Output the [x, y] coordinate of the center of the cell containing the given text.  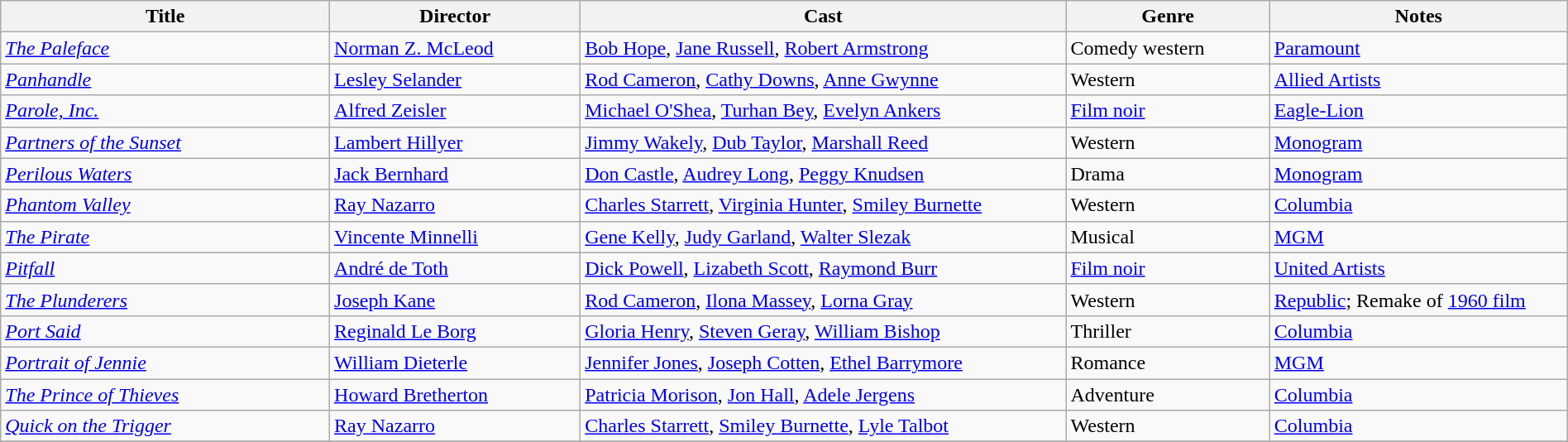
Musical [1168, 237]
André de Toth [455, 268]
Thriller [1168, 331]
Reginald Le Borg [455, 331]
Port Said [165, 331]
Quick on the Trigger [165, 426]
Director [455, 17]
Partners of the Sunset [165, 142]
Dick Powell, Lizabeth Scott, Raymond Burr [824, 268]
Phantom Valley [165, 205]
Vincente Minnelli [455, 237]
Comedy western [1168, 48]
Norman Z. McLeod [455, 48]
Eagle-Lion [1418, 111]
The Paleface [165, 48]
Pitfall [165, 268]
Perilous Waters [165, 174]
Jimmy Wakely, Dub Taylor, Marshall Reed [824, 142]
Lambert Hillyer [455, 142]
Republic; Remake of 1960 film [1418, 300]
Panhandle [165, 79]
Cast [824, 17]
Rod Cameron, Cathy Downs, Anne Gwynne [824, 79]
William Dieterle [455, 363]
Jennifer Jones, Joseph Cotten, Ethel Barrymore [824, 363]
Romance [1168, 363]
Charles Starrett, Smiley Burnette, Lyle Talbot [824, 426]
The Plunderers [165, 300]
Gloria Henry, Steven Geray, William Bishop [824, 331]
Rod Cameron, Ilona Massey, Lorna Gray [824, 300]
Paramount [1418, 48]
Don Castle, Audrey Long, Peggy Knudsen [824, 174]
Howard Bretherton [455, 395]
Title [165, 17]
Michael O'Shea, Turhan Bey, Evelyn Ankers [824, 111]
Alfred Zeisler [455, 111]
Charles Starrett, Virginia Hunter, Smiley Burnette [824, 205]
Jack Bernhard [455, 174]
The Prince of Thieves [165, 395]
Joseph Kane [455, 300]
Adventure [1168, 395]
Allied Artists [1418, 79]
Genre [1168, 17]
Bob Hope, Jane Russell, Robert Armstrong [824, 48]
Patricia Morison, Jon Hall, Adele Jergens [824, 395]
Drama [1168, 174]
Lesley Selander [455, 79]
Portrait of Jennie [165, 363]
Gene Kelly, Judy Garland, Walter Slezak [824, 237]
The Pirate [165, 237]
Parole, Inc. [165, 111]
United Artists [1418, 268]
Notes [1418, 17]
